Search for the cell housing the specified text and yield its [x, y] center coordinate. 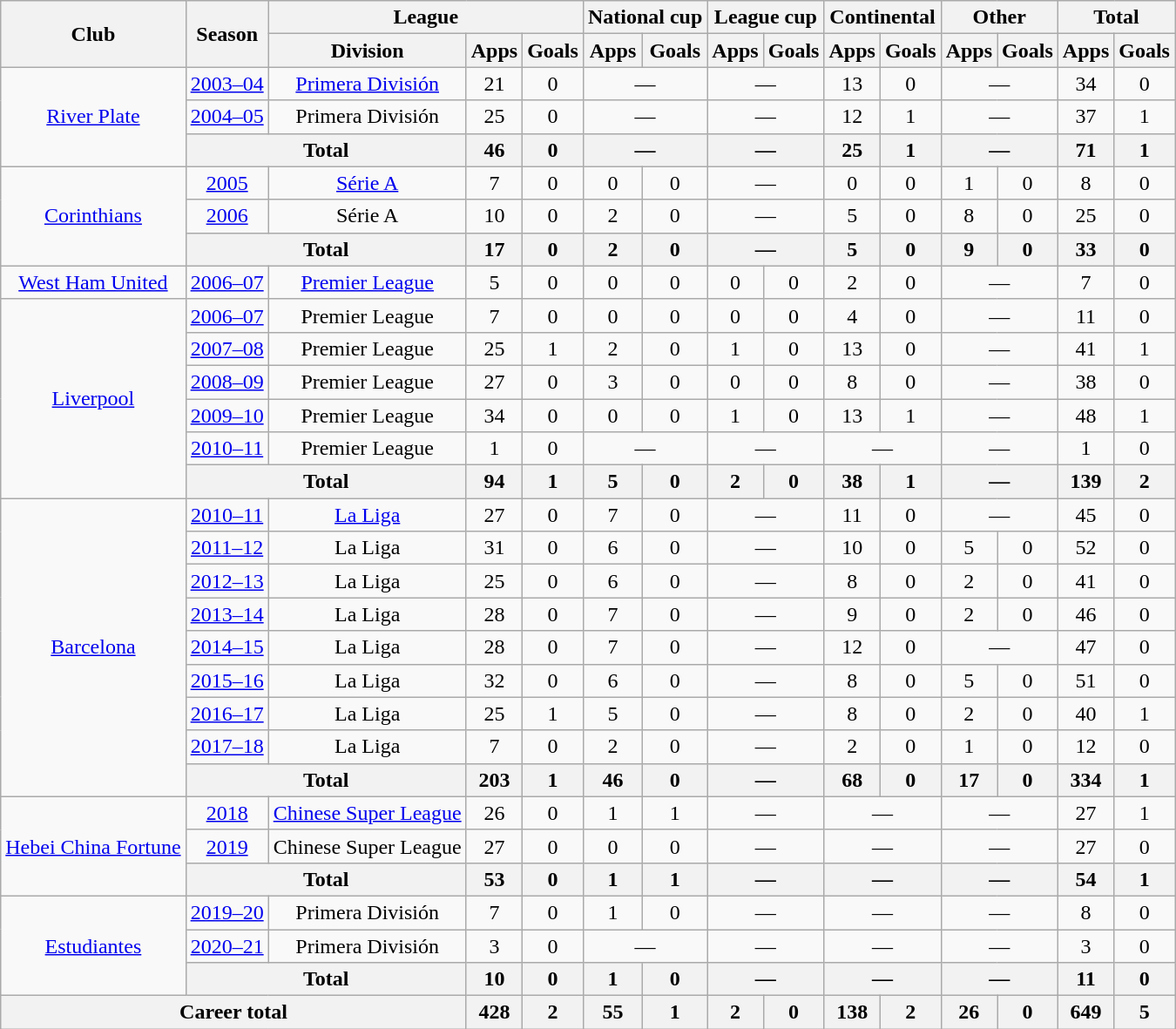
National cup [645, 17]
52 [1085, 548]
2016–17 [226, 714]
37 [1085, 117]
53 [494, 879]
2011–12 [226, 548]
428 [494, 1012]
Season [226, 34]
203 [494, 780]
45 [1085, 515]
2012–13 [226, 581]
2006 [226, 216]
48 [1085, 416]
2019 [226, 846]
2014–15 [226, 647]
Hebei China Fortune [93, 846]
138 [852, 1012]
Club [93, 34]
League cup [766, 17]
51 [1085, 680]
River Plate [93, 117]
Estudiantes [93, 945]
Career total [233, 1012]
94 [494, 482]
68 [852, 780]
West Ham United [93, 282]
71 [1085, 150]
55 [612, 1012]
2013–14 [226, 614]
54 [1085, 879]
40 [1085, 714]
Division [368, 51]
2007–08 [226, 349]
League [425, 17]
47 [1085, 647]
2003–04 [226, 84]
2017–18 [226, 747]
2005 [226, 183]
2009–10 [226, 416]
33 [1085, 249]
31 [494, 548]
139 [1085, 482]
4 [852, 315]
334 [1085, 780]
Liverpool [93, 398]
Continental [882, 17]
2020–21 [226, 945]
Corinthians [93, 216]
2018 [226, 813]
32 [494, 680]
2004–05 [226, 117]
649 [1085, 1012]
21 [494, 84]
2019–20 [226, 912]
Barcelona [93, 648]
2008–09 [226, 382]
Other [999, 17]
2015–16 [226, 680]
